Identify which cell holds the provided text, then report its (X, Y) central coordinate. 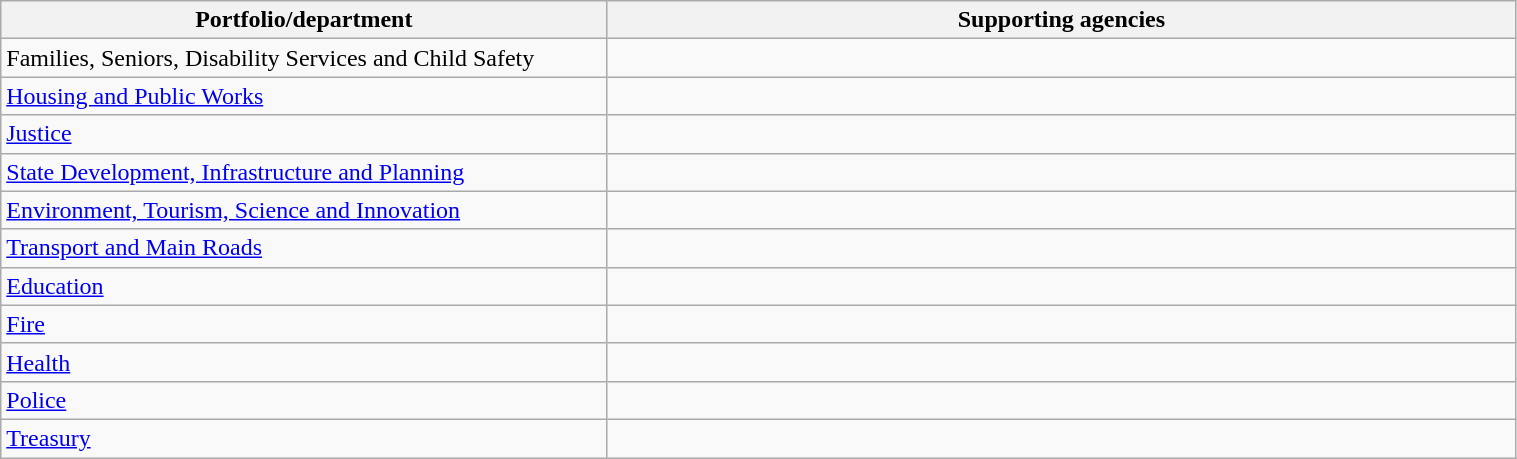
Housing and Public Works (304, 96)
Transport and Main Roads (304, 248)
Health (304, 362)
Treasury (304, 438)
Fire (304, 324)
State Development, Infrastructure and Planning (304, 172)
Families, Seniors, Disability Services and Child Safety (304, 58)
Portfolio/department (304, 20)
Justice (304, 134)
Supporting agencies (1062, 20)
Environment, Tourism, Science and Innovation (304, 210)
Education (304, 286)
Police (304, 400)
